Detect which cell encompasses the target text, then output its [X, Y] center coordinate. 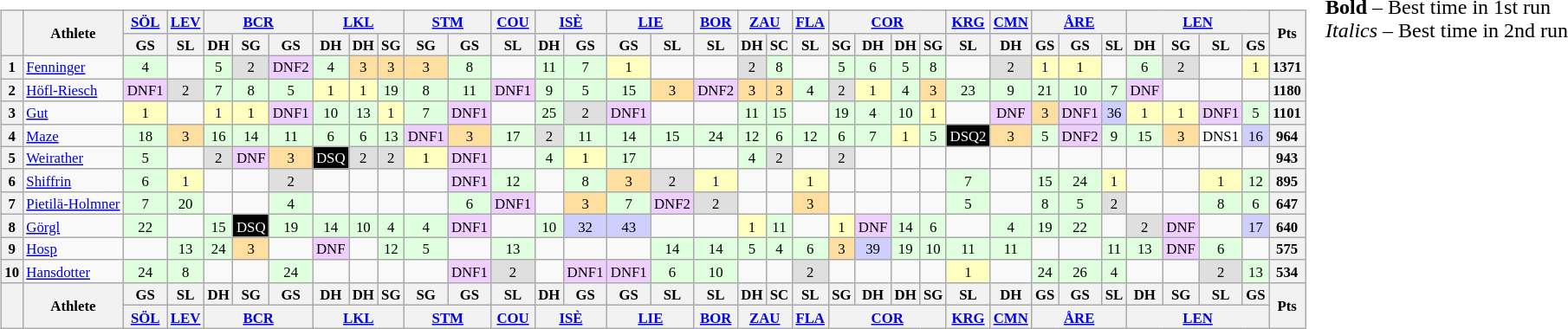
DNS1 [1221, 135]
Höfl-Riesch [73, 90]
Shiffrin [73, 180]
1180 [1287, 90]
Maze [73, 135]
DSQ2 [968, 135]
943 [1287, 158]
Pietilä-Holmner [73, 203]
1371 [1287, 67]
23 [968, 90]
Hansdotter [73, 271]
Hosp [73, 248]
26 [1080, 271]
964 [1287, 135]
18 [146, 135]
25 [549, 113]
Fenninger [73, 67]
20 [185, 203]
43 [629, 226]
36 [1114, 113]
640 [1287, 226]
1101 [1287, 113]
Weirather [73, 158]
Görgl [73, 226]
Gut [73, 113]
647 [1287, 203]
895 [1287, 180]
575 [1287, 248]
39 [873, 248]
21 [1045, 90]
32 [586, 226]
534 [1287, 271]
